Extract the [X, Y] coordinate from the center of the cell holding the provided text.  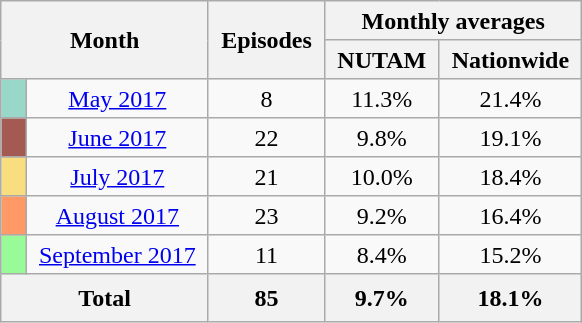
21 [266, 176]
Episodes [266, 40]
23 [266, 216]
22 [266, 138]
Nationwide [510, 60]
July 2017 [117, 176]
18.4% [510, 176]
16.4% [510, 216]
9.2% [382, 216]
9.8% [382, 138]
June 2017 [117, 138]
11 [266, 254]
Month [105, 40]
May 2017 [117, 98]
85 [266, 298]
8.4% [382, 254]
Total [105, 298]
September 2017 [117, 254]
19.1% [510, 138]
August 2017 [117, 216]
10.0% [382, 176]
15.2% [510, 254]
21.4% [510, 98]
8 [266, 98]
18.1% [510, 298]
Monthly averages [454, 20]
9.7% [382, 298]
NUTAM [382, 60]
11.3% [382, 98]
